Find where the given text appears and provide that cell's center as [x, y] coordinate. 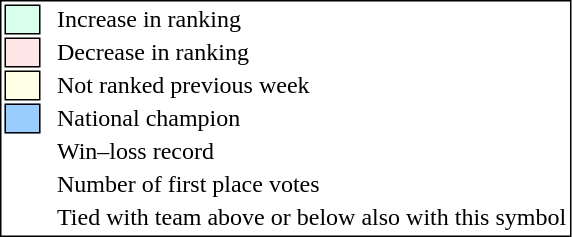
National champion [312, 119]
Not ranked previous week [312, 85]
Win–loss record [312, 151]
Increase in ranking [312, 19]
Decrease in ranking [312, 53]
Number of first place votes [312, 185]
Tied with team above or below also with this symbol [312, 217]
